Capture the cell that displays the provided text and extract its (x, y) central coordinate. 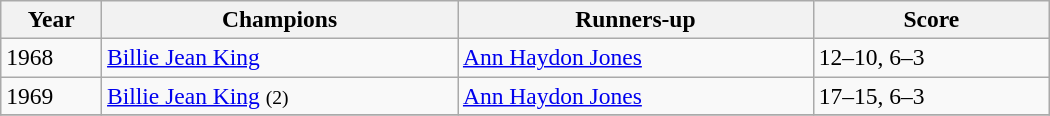
Billie Jean King (280, 57)
12–10, 6–3 (931, 57)
17–15, 6–3 (931, 95)
1969 (52, 95)
Runners-up (636, 19)
Year (52, 19)
1968 (52, 57)
Champions (280, 19)
Score (931, 19)
Billie Jean King (2) (280, 95)
